Provide the (x, y) coordinate of the cell's center where the given text is located.  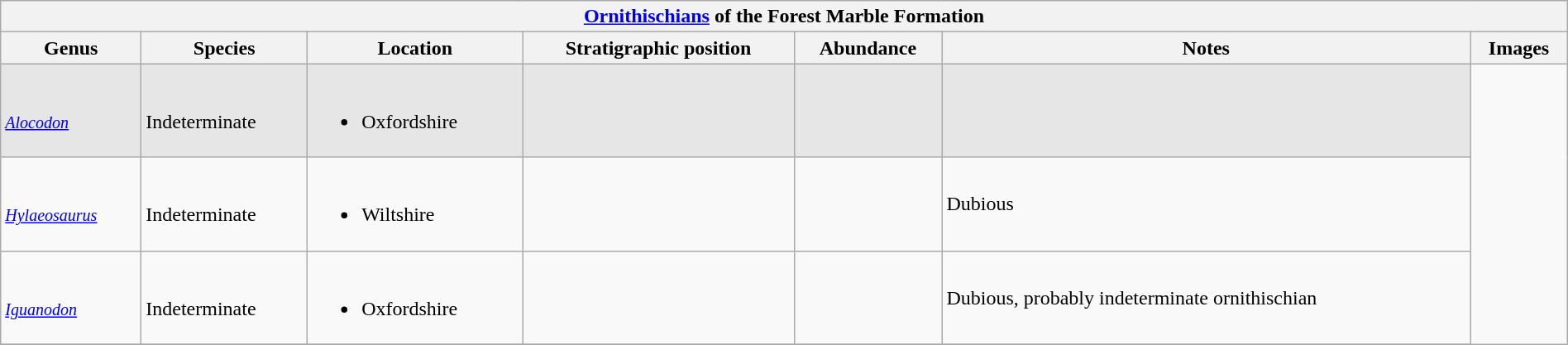
Dubious (1206, 204)
Wiltshire (415, 204)
Images (1519, 48)
Genus (71, 48)
Ornithischians of the Forest Marble Formation (784, 17)
Alocodon (71, 111)
Notes (1206, 48)
Iguanodon (71, 298)
Abundance (868, 48)
Dubious, probably indeterminate ornithischian (1206, 298)
Stratigraphic position (658, 48)
Species (225, 48)
Location (415, 48)
Hylaeosaurus (71, 204)
